Search for the cell housing the specified text and yield its [X, Y] center coordinate. 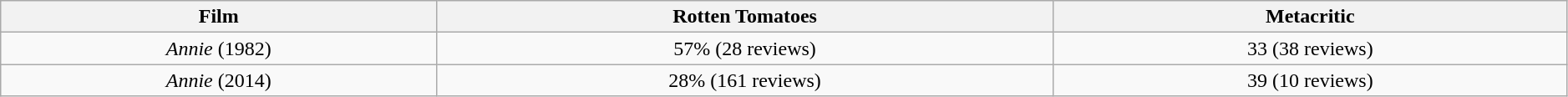
57% (28 reviews) [745, 48]
Annie (1982) [219, 48]
Metacritic [1310, 17]
Annie (2014) [219, 80]
28% (161 reviews) [745, 80]
33 (38 reviews) [1310, 48]
Film [219, 17]
39 (10 reviews) [1310, 80]
Rotten Tomatoes [745, 17]
